Search for the cell housing the specified text and yield its [X, Y] center coordinate. 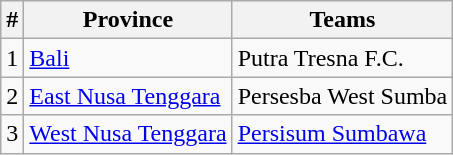
Province [128, 20]
Persisum Sumbawa [342, 134]
Putra Tresna F.C. [342, 58]
Bali [128, 58]
1 [12, 58]
Persesba West Sumba [342, 96]
Teams [342, 20]
# [12, 20]
East Nusa Tenggara [128, 96]
West Nusa Tenggara [128, 134]
2 [12, 96]
3 [12, 134]
